Provide the [x, y] coordinate of the cell's center where the given text is located.  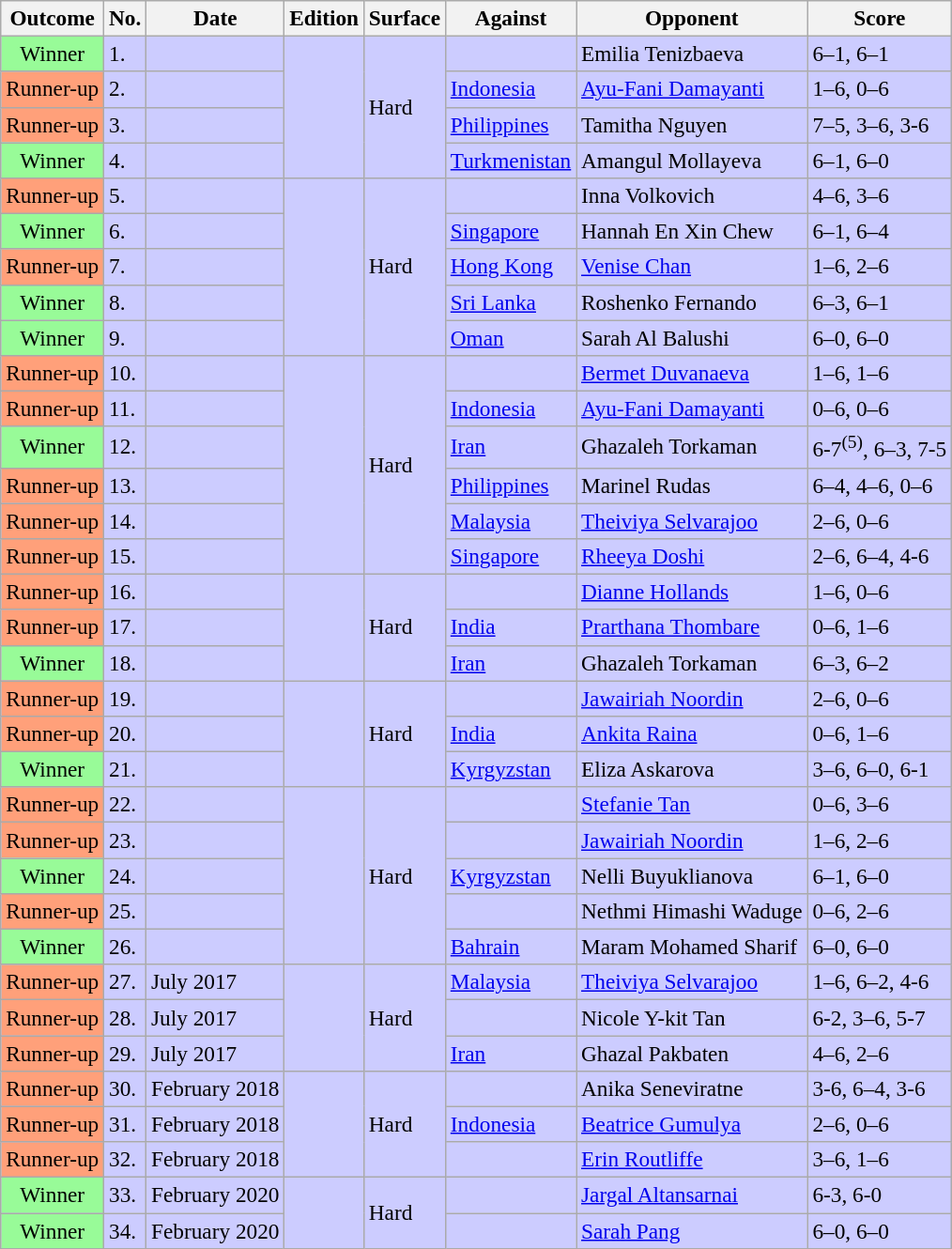
0–6, 2–6 [880, 911]
22. [126, 805]
Nelli Buyuklianova [692, 875]
2. [126, 89]
4–6, 3–6 [880, 195]
26. [126, 947]
Against [511, 18]
0–6, 3–6 [880, 805]
Sarah Pang [692, 1230]
9. [126, 337]
6–1, 6–4 [880, 231]
Opponent [692, 18]
6–1, 6–1 [880, 54]
Hong Kong [511, 267]
Eliza Askarova [692, 769]
Ghazal Pakbaten [692, 1053]
Maram Mohamed Sharif [692, 947]
1–6, 6–2, 4-6 [880, 982]
5. [126, 195]
Edition [325, 18]
17. [126, 627]
3-6, 6–4, 3-6 [880, 1088]
Bermet Duvanaeva [692, 373]
6–3, 6–2 [880, 663]
Oman [511, 337]
No. [126, 18]
18. [126, 663]
14. [126, 520]
6–3, 6–1 [880, 302]
Beatrice Gumulya [692, 1124]
Tamitha Nguyen [692, 125]
3. [126, 125]
4–6, 2–6 [880, 1053]
Ankita Raina [692, 733]
Emilia Tenizbaeva [692, 54]
21. [126, 769]
0–6, 0–6 [880, 409]
31. [126, 1124]
28. [126, 1017]
Erin Routliffe [692, 1160]
23. [126, 840]
Amangul Mollayeva [692, 160]
3–6, 6–0, 6-1 [880, 769]
8. [126, 302]
Sri Lanka [511, 302]
19. [126, 698]
11. [126, 409]
12. [126, 447]
7–5, 3–6, 3-6 [880, 125]
10. [126, 373]
2–6, 6–4, 4-6 [880, 556]
15. [126, 556]
Nethmi Himashi Waduge [692, 911]
20. [126, 733]
1. [126, 54]
7. [126, 267]
33. [126, 1195]
Prarthana Thombare [692, 627]
6–4, 4–6, 0–6 [880, 486]
34. [126, 1230]
Dianne Hollands [692, 592]
Roshenko Fernando [692, 302]
25. [126, 911]
24. [126, 875]
Jargal Altansarnai [692, 1195]
29. [126, 1053]
Anika Seneviratne [692, 1088]
6-3, 6-0 [880, 1195]
6. [126, 231]
3–6, 1–6 [880, 1160]
30. [126, 1088]
Score [880, 18]
Nicole Y-kit Tan [692, 1017]
1–6, 1–6 [880, 373]
Bahrain [511, 947]
Sarah Al Balushi [692, 337]
Marinel Rudas [692, 486]
13. [126, 486]
Surface [404, 18]
Date [216, 18]
4. [126, 160]
Stefanie Tan [692, 805]
Outcome [53, 18]
6-7(5), 6–3, 7-5 [880, 447]
27. [126, 982]
6-2, 3–6, 5-7 [880, 1017]
16. [126, 592]
Turkmenistan [511, 160]
32. [126, 1160]
Venise Chan [692, 267]
Rheeya Doshi [692, 556]
Inna Volkovich [692, 195]
Hannah En Xin Chew [692, 231]
